Search for the cell housing the specified text and yield its (X, Y) center coordinate. 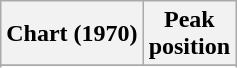
Chart (1970) (72, 34)
Peakposition (189, 34)
